Return (X, Y) of the center of cell containing provided text 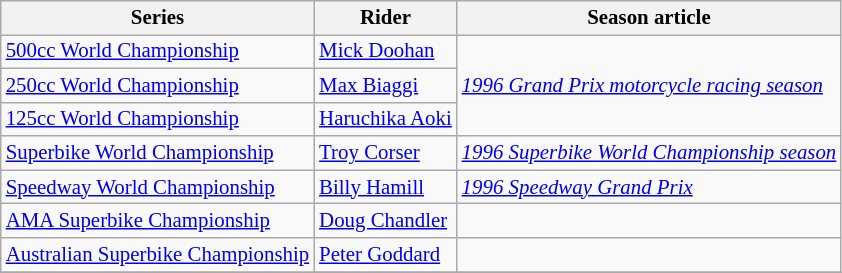
Series (158, 18)
Max Biaggi (385, 85)
Haruchika Aoki (385, 119)
Doug Chandler (385, 221)
1996 Superbike World Championship season (650, 153)
Season article (650, 18)
125cc World Championship (158, 119)
Troy Corser (385, 153)
Peter Goddard (385, 255)
AMA Superbike Championship (158, 221)
500cc World Championship (158, 51)
1996 Grand Prix motorcycle racing season (650, 85)
Rider (385, 18)
250cc World Championship (158, 85)
1996 Speedway Grand Prix (650, 187)
Billy Hamill (385, 187)
Mick Doohan (385, 51)
Australian Superbike Championship (158, 255)
Speedway World Championship (158, 187)
Superbike World Championship (158, 153)
